Identify which cell holds the provided text, then report its (x, y) central coordinate. 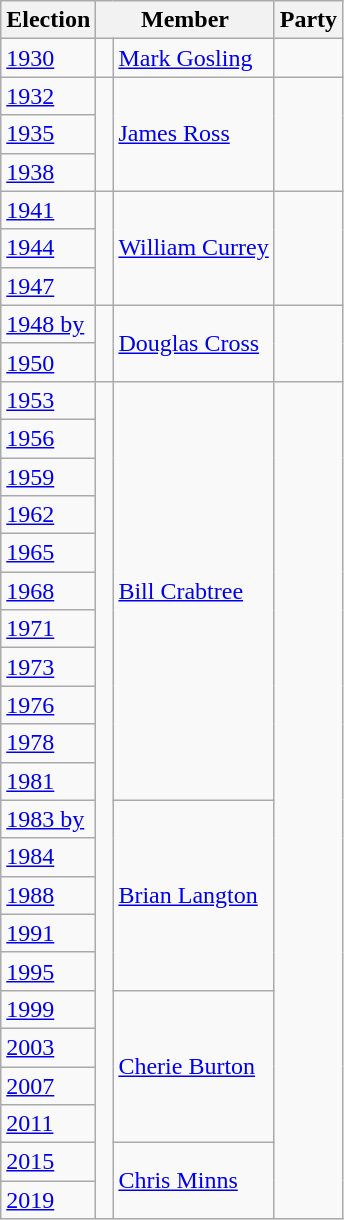
1976 (48, 705)
Party (308, 20)
1944 (48, 248)
1988 (48, 895)
1984 (48, 857)
Douglas Cross (194, 343)
1962 (48, 515)
1956 (48, 438)
1991 (48, 933)
2019 (48, 1200)
1971 (48, 629)
1981 (48, 781)
Chris Minns (194, 1181)
James Ross (194, 134)
1948 by (48, 324)
Mark Gosling (194, 58)
1968 (48, 591)
Cherie Burton (194, 1066)
2015 (48, 1162)
1999 (48, 1009)
1935 (48, 134)
1947 (48, 286)
1983 by (48, 819)
Member (185, 20)
1965 (48, 553)
2003 (48, 1047)
2007 (48, 1085)
2011 (48, 1124)
1995 (48, 971)
Election (48, 20)
1941 (48, 210)
1950 (48, 362)
1930 (48, 58)
1953 (48, 400)
1973 (48, 667)
1932 (48, 96)
Bill Crabtree (194, 590)
Brian Langton (194, 895)
1938 (48, 172)
1959 (48, 477)
1978 (48, 743)
William Currey (194, 248)
